Scan for the cell matching the given text and deliver its [X, Y] coordinate at center. 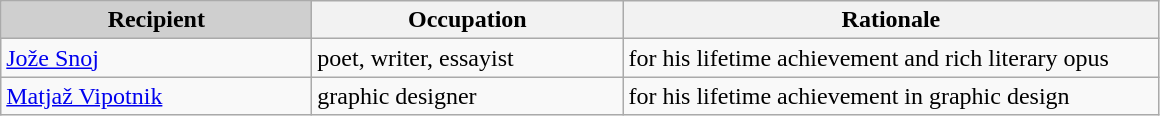
for his lifetime achievement in graphic design [891, 96]
Occupation [468, 20]
graphic designer [468, 96]
Recipient [156, 20]
Rationale [891, 20]
Jože Snoj [156, 58]
poet, writer, essayist [468, 58]
for his lifetime achievement and rich literary opus [891, 58]
Matjaž Vipotnik [156, 96]
